Capture the cell that displays the provided text and extract its [x, y] central coordinate. 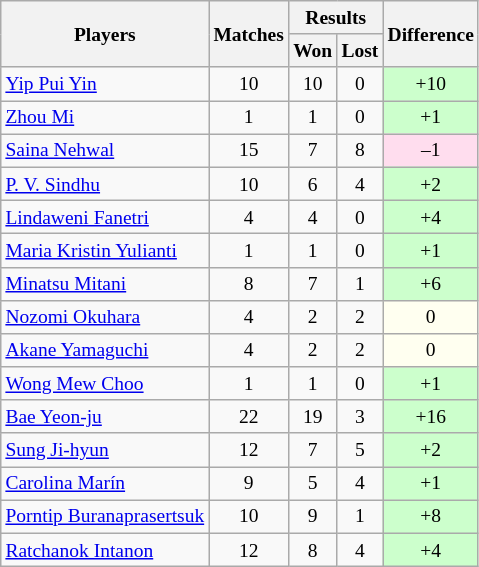
Bae Yeon-ju [105, 416]
Results [335, 18]
3 [360, 416]
P. V. Sindhu [105, 184]
Sung Ji-hyun [105, 450]
Carolina Marín [105, 484]
Matches [249, 34]
Players [105, 34]
+8 [431, 516]
6 [312, 184]
Porntip Buranaprasertsuk [105, 516]
–1 [431, 150]
22 [249, 416]
Ratchanok Intanon [105, 550]
Minatsu Mitani [105, 284]
Lindaweni Fanetri [105, 216]
Saina Nehwal [105, 150]
Wong Mew Choo [105, 384]
Yip Pui Yin [105, 84]
Zhou Mi [105, 118]
19 [312, 416]
+16 [431, 416]
Nozomi Okuhara [105, 316]
Lost [360, 50]
Won [312, 50]
+10 [431, 84]
15 [249, 150]
+6 [431, 284]
Difference [431, 34]
Maria Kristin Yulianti [105, 250]
Akane Yamaguchi [105, 350]
